Determine the [x, y] coordinate at the center of the cell enclosing the given text.  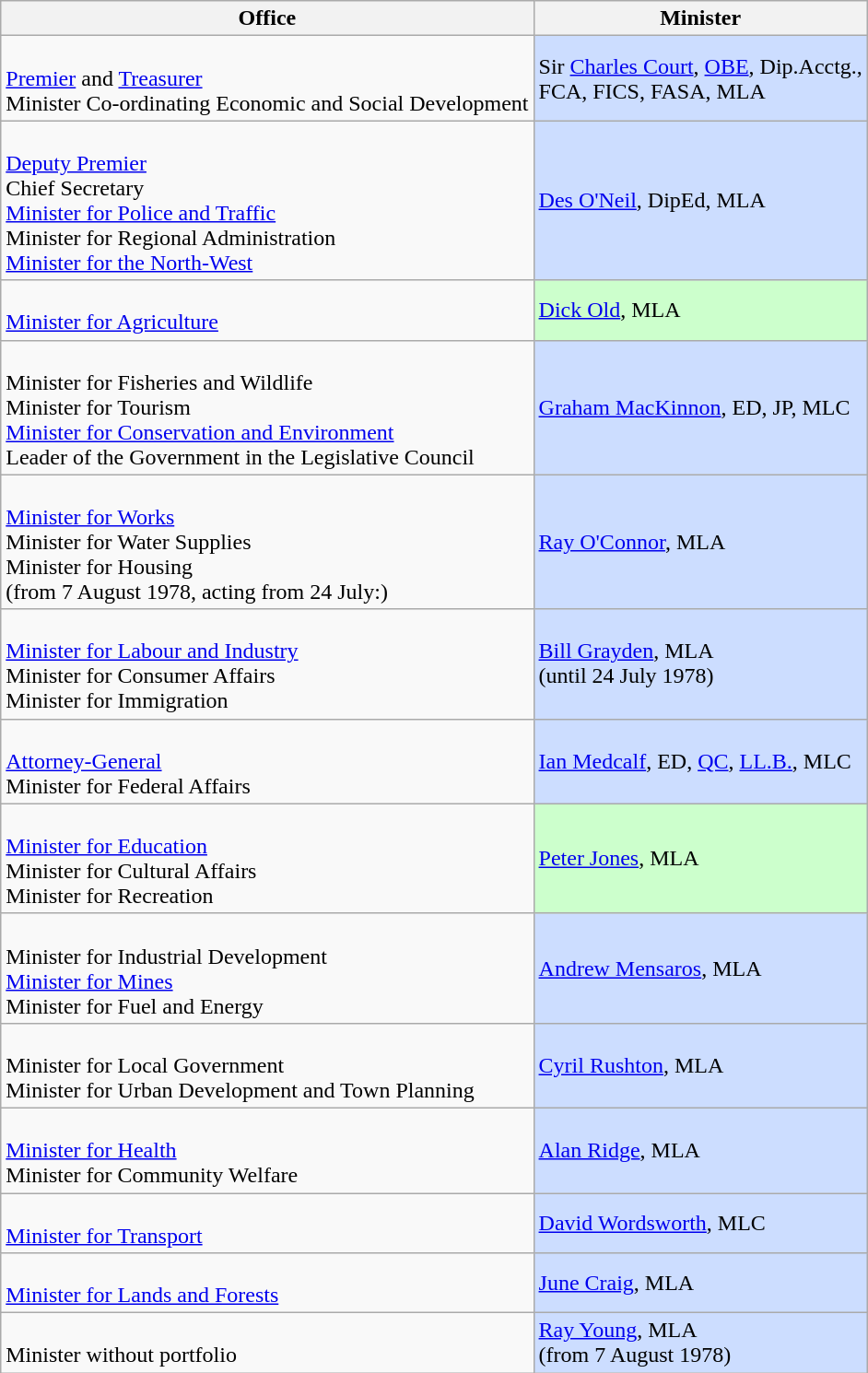
Deputy Premier Chief Secretary Minister for Police and Traffic Minister for Regional Administration Minister for the North-West [267, 201]
Minister for Health Minister for Community Welfare [267, 1150]
Alan Ridge, MLA [700, 1150]
Ray O'Connor, MLA [700, 542]
Peter Jones, MLA [700, 859]
Andrew Mensaros, MLA [700, 968]
Des O'Neil, DipEd, MLA [700, 201]
Office [267, 18]
Dick Old, MLA [700, 310]
Sir Charles Court, OBE, Dip.Acctg.,FCA, FICS, FASA, MLA [700, 78]
Cyril Rushton, MLA [700, 1065]
David Wordsworth, MLC [700, 1222]
Minister for Local Government Minister for Urban Development and Town Planning [267, 1065]
Minister for Works Minister for Water Supplies Minister for Housing(from 7 August 1978, acting from 24 July:) [267, 542]
Ray Young, MLA(from 7 August 1978) [700, 1344]
Minister for Industrial Development Minister for Mines Minister for Fuel and Energy [267, 968]
Minister for Agriculture [267, 310]
Minister [700, 18]
Bill Grayden, MLA(until 24 July 1978) [700, 663]
Minister without portfolio [267, 1344]
Minister for Transport [267, 1222]
Premier and Treasurer Minister Co-ordinating Economic and Social Development [267, 78]
June Craig, MLA [700, 1283]
Ian Medcalf, ED, QC, LL.B., MLC [700, 761]
Minister for Education Minister for Cultural Affairs Minister for Recreation [267, 859]
Minister for Labour and Industry Minister for Consumer Affairs Minister for Immigration [267, 663]
Graham MacKinnon, ED, JP, MLC [700, 407]
Minister for Lands and Forests [267, 1283]
Attorney-General Minister for Federal Affairs [267, 761]
